Find where the given text appears and provide that cell's center as [X, Y] coordinate. 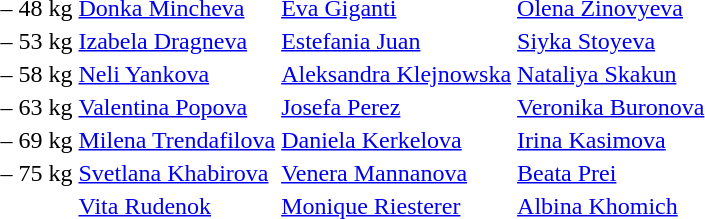
Estefania Juan [396, 41]
Milena Trendafilova [177, 140]
Svetlana Khabirova [177, 173]
Daniela Kerkelova [396, 140]
Izabela Dragneva [177, 41]
Aleksandra Klejnowska [396, 74]
Venera Mannanova [396, 173]
Valentina Popova [177, 107]
Neli Yankova [177, 74]
Josefa Perez [396, 107]
